Output the (X, Y) coordinate of the center of the cell containing the given text.  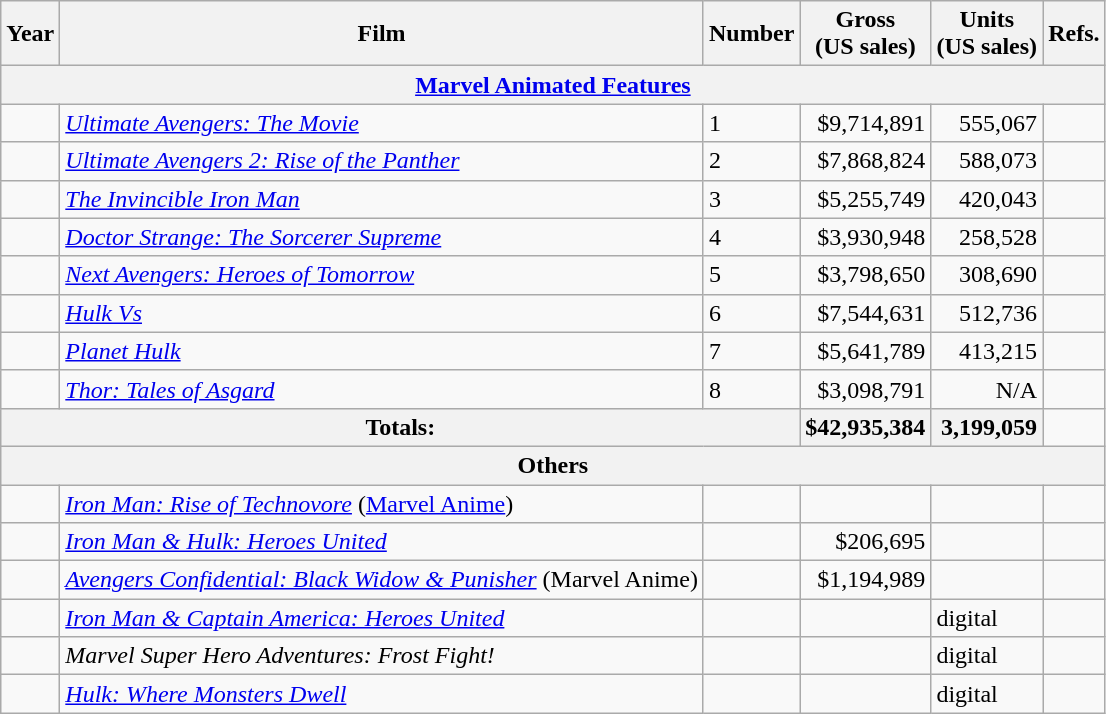
Film (382, 34)
Year (30, 34)
4 (751, 237)
Planet Hulk (382, 351)
The Invincible Iron Man (382, 199)
Avengers Confidential: Black Widow & Punisher (Marvel Anime) (382, 580)
413,215 (987, 351)
Iron Man & Captain America: Heroes United (382, 618)
$9,714,891 (866, 123)
5 (751, 275)
Hulk: Where Monsters Dwell (382, 694)
Ultimate Avengers: The Movie (382, 123)
N/A (987, 389)
$42,935,384 (866, 427)
Thor: Tales of Asgard (382, 389)
Refs. (1074, 34)
$3,098,791 (866, 389)
Ultimate Avengers 2: Rise of the Panther (382, 161)
588,073 (987, 161)
Iron Man: Rise of Technovore (Marvel Anime) (382, 503)
6 (751, 313)
258,528 (987, 237)
1 (751, 123)
3,199,059 (987, 427)
Units(US sales) (987, 34)
Hulk Vs (382, 313)
$206,695 (866, 542)
Doctor Strange: The Sorcerer Supreme (382, 237)
555,067 (987, 123)
$5,641,789 (866, 351)
$3,798,650 (866, 275)
Marvel Super Hero Adventures: Frost Fight! (382, 656)
Totals: (400, 427)
$7,868,824 (866, 161)
420,043 (987, 199)
$5,255,749 (866, 199)
3 (751, 199)
$7,544,631 (866, 313)
512,736 (987, 313)
Gross(US sales) (866, 34)
$3,930,948 (866, 237)
Number (751, 34)
308,690 (987, 275)
Others (553, 465)
$1,194,989 (866, 580)
Iron Man & Hulk: Heroes United (382, 542)
7 (751, 351)
Marvel Animated Features (553, 85)
8 (751, 389)
2 (751, 161)
Next Avengers: Heroes of Tomorrow (382, 275)
